Locate the cell with the specified text and output its [x, y] center coordinate. 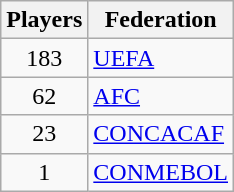
CONCACAF [161, 134]
Federation [161, 20]
Players [44, 20]
183 [44, 58]
23 [44, 134]
UEFA [161, 58]
62 [44, 96]
CONMEBOL [161, 172]
1 [44, 172]
AFC [161, 96]
